Detect which cell encompasses the target text, then output its [X, Y] center coordinate. 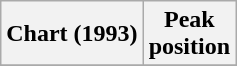
Peakposition [189, 34]
Chart (1993) [72, 34]
